Provide the (X, Y) coordinate of the cell's center where the given text is located.  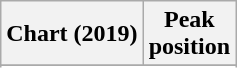
Chart (2019) (72, 34)
Peakposition (189, 34)
